Determine the [X, Y] coordinate at the center of the cell enclosing the given text.  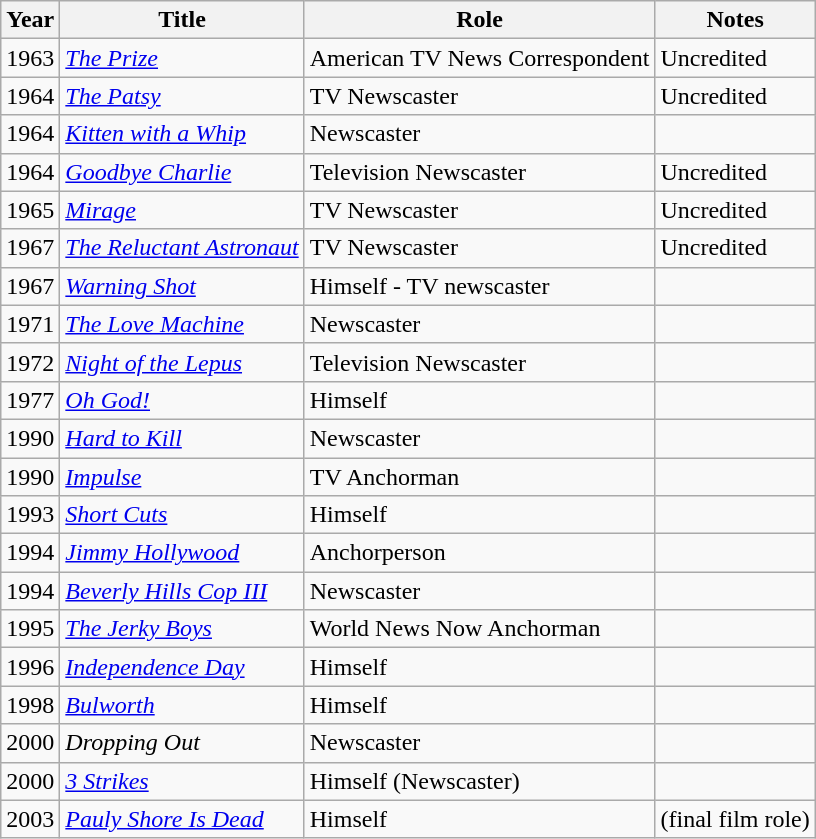
Oh God! [182, 400]
World News Now Anchorman [480, 629]
Bulworth [182, 705]
1996 [30, 667]
Impulse [182, 477]
3 Strikes [182, 781]
The Love Machine [182, 324]
Himself - TV newscaster [480, 286]
Jimmy Hollywood [182, 553]
Night of the Lepus [182, 362]
Title [182, 20]
1977 [30, 400]
American TV News Correspondent [480, 58]
Year [30, 20]
Warning Shot [182, 286]
Goodbye Charlie [182, 172]
Hard to Kill [182, 438]
1971 [30, 324]
Dropping Out [182, 743]
1998 [30, 705]
Anchorperson [480, 553]
The Reluctant Astronaut [182, 248]
Notes [735, 20]
Kitten with a Whip [182, 134]
Independence Day [182, 667]
The Prize [182, 58]
1963 [30, 58]
2003 [30, 819]
1993 [30, 515]
(final film role) [735, 819]
Himself (Newscaster) [480, 781]
1995 [30, 629]
Short Cuts [182, 515]
1965 [30, 210]
Mirage [182, 210]
The Patsy [182, 96]
TV Anchorman [480, 477]
Role [480, 20]
Pauly Shore Is Dead [182, 819]
1972 [30, 362]
The Jerky Boys [182, 629]
Beverly Hills Cop III [182, 591]
